Provide the (X, Y) coordinate of the cell's center where the given text is located.  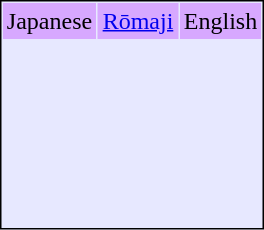
Japanese (49, 21)
Rōmaji (138, 21)
English (220, 21)
